Determine the (X, Y) coordinate at the center of the cell enclosing the given text.  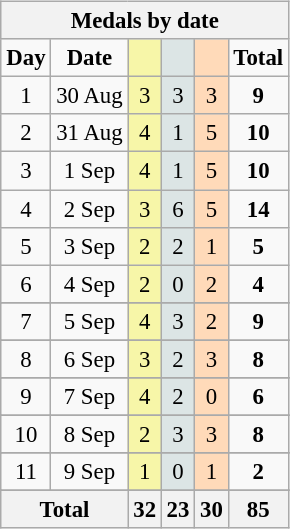
7 Sep (90, 396)
9 Sep (90, 472)
85 (258, 509)
11 (26, 472)
3 Sep (90, 246)
Day (26, 58)
8 Sep (90, 434)
1 Sep (90, 171)
7 (26, 321)
5 Sep (90, 321)
Medals by date (144, 21)
23 (178, 509)
6 Sep (90, 359)
Date (90, 58)
31 Aug (90, 133)
32 (144, 509)
30 Aug (90, 96)
14 (258, 209)
4 Sep (90, 284)
2 Sep (90, 209)
30 (212, 509)
